Output the (x, y) coordinate of the center of the cell containing the given text.  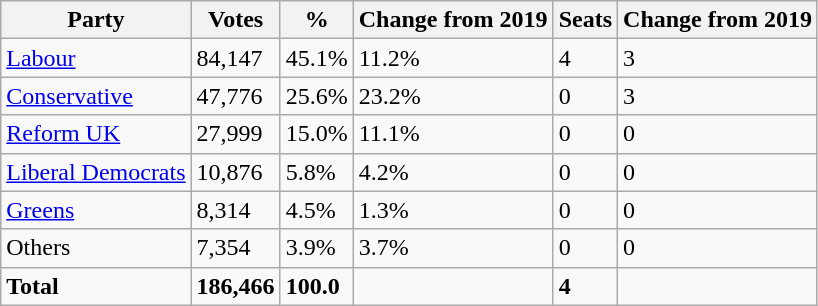
11.2% (453, 58)
11.1% (453, 134)
23.2% (453, 96)
% (316, 20)
Conservative (96, 96)
Greens (96, 210)
186,466 (236, 286)
27,999 (236, 134)
4.5% (316, 210)
Total (96, 286)
45.1% (316, 58)
84,147 (236, 58)
47,776 (236, 96)
Party (96, 20)
Votes (236, 20)
3.7% (453, 248)
Liberal Democrats (96, 172)
1.3% (453, 210)
15.0% (316, 134)
3.9% (316, 248)
25.6% (316, 96)
Labour (96, 58)
5.8% (316, 172)
100.0 (316, 286)
Reform UK (96, 134)
4.2% (453, 172)
Others (96, 248)
8,314 (236, 210)
10,876 (236, 172)
7,354 (236, 248)
Seats (585, 20)
